Identify which cell holds the provided text, then report its [x, y] central coordinate. 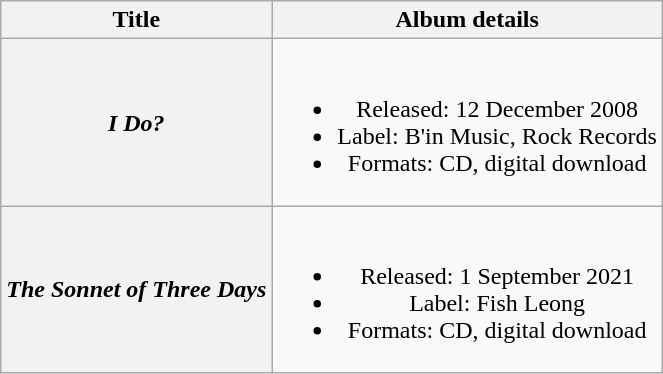
I Do? [136, 122]
Released: 12 December 2008Label: B'in Music, Rock RecordsFormats: CD, digital download [468, 122]
The Sonnet of Three Days [136, 290]
Released: 1 September 2021Label: Fish LeongFormats: CD, digital download [468, 290]
Title [136, 20]
Album details [468, 20]
